Pinpoint the cell where the given text exists, returning its (x, y) midpoint coordinate. 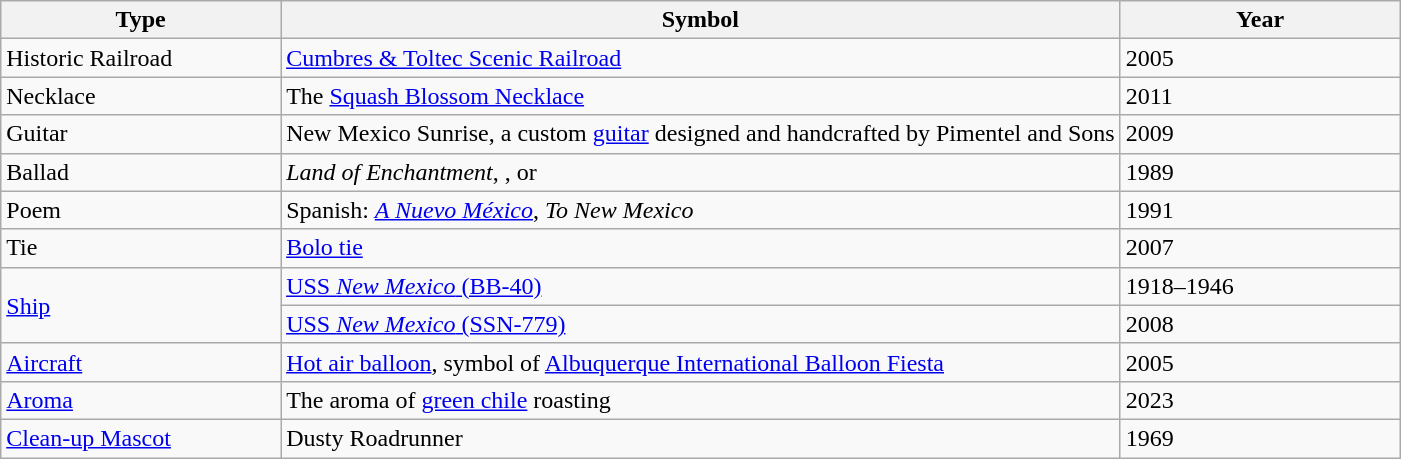
1989 (1260, 172)
Guitar (141, 134)
2007 (1260, 248)
The Squash Blossom Necklace (701, 96)
Necklace (141, 96)
2023 (1260, 400)
Ballad (141, 172)
Tie (141, 248)
Aircraft (141, 362)
Aroma (141, 400)
USS New Mexico (BB-40) (701, 286)
1969 (1260, 438)
New Mexico Sunrise, a custom guitar designed and handcrafted by Pimentel and Sons (701, 134)
Hot air balloon, symbol of Albuquerque International Balloon Fiesta (701, 362)
The aroma of green chile roasting (701, 400)
Land of Enchantment, , or (701, 172)
Historic Railroad (141, 58)
Symbol (701, 20)
Bolo tie (701, 248)
2008 (1260, 324)
2009 (1260, 134)
1991 (1260, 210)
Poem (141, 210)
Spanish: A Nuevo México, To New Mexico (701, 210)
Type (141, 20)
Clean-up Mascot (141, 438)
2011 (1260, 96)
Cumbres & Toltec Scenic Railroad (701, 58)
Ship (141, 305)
Dusty Roadrunner (701, 438)
USS New Mexico (SSN-779) (701, 324)
Year (1260, 20)
1918–1946 (1260, 286)
